From the cell containing the given text, extract its center point as (x, y) coordinate. 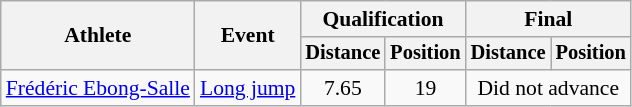
7.65 (342, 88)
Did not advance (548, 88)
Long jump (248, 88)
Final (548, 19)
Event (248, 36)
Frédéric Ebong-Salle (98, 88)
Athlete (98, 36)
Qualification (382, 19)
19 (425, 88)
